Extract the [X, Y] coordinate from the center of the cell holding the provided text.  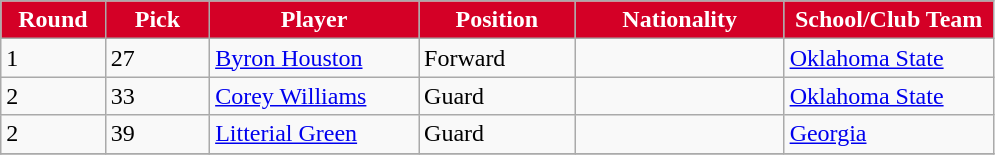
27 [157, 58]
School/Club Team [888, 20]
Position [498, 20]
Litterial Green [314, 134]
39 [157, 134]
Forward [498, 58]
33 [157, 96]
Pick [157, 20]
Player [314, 20]
Round [53, 20]
1 [53, 58]
Nationality [680, 20]
Georgia [888, 134]
Corey Williams [314, 96]
Byron Houston [314, 58]
